For the text-containing cell, return its midpoint in (X, Y) coordinate format. 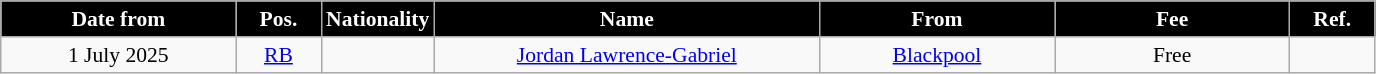
Ref. (1332, 19)
Name (626, 19)
Pos. (278, 19)
Fee (1172, 19)
Date from (118, 19)
Free (1172, 55)
From (936, 19)
RB (278, 55)
Nationality (378, 19)
Jordan Lawrence-Gabriel (626, 55)
1 July 2025 (118, 55)
Blackpool (936, 55)
